Find where the given text appears and provide that cell's center as (x, y) coordinate. 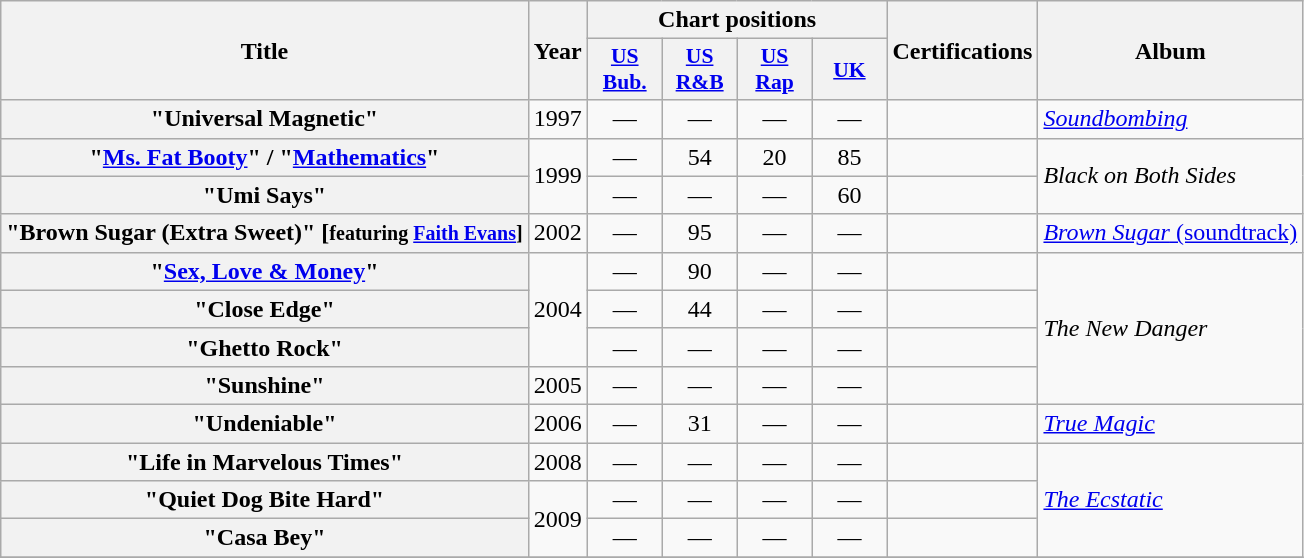
60 (850, 195)
Brown Sugar (soundtrack) (1170, 233)
The Ecstatic (1170, 499)
20 (774, 157)
"Close Edge" (264, 309)
Chart positions (737, 20)
"Universal Magnetic" (264, 119)
Soundbombing (1170, 119)
"Ms. Fat Booty" / "Mathematics" (264, 157)
2005 (558, 385)
Certifications (962, 50)
2002 (558, 233)
85 (850, 157)
US Rap (774, 70)
2009 (558, 519)
Title (264, 50)
"Quiet Dog Bite Hard" (264, 500)
"Umi Says" (264, 195)
1997 (558, 119)
True Magic (1170, 423)
44 (700, 309)
Album (1170, 50)
2008 (558, 461)
31 (700, 423)
"Ghetto Rock" (264, 347)
2004 (558, 309)
"Sex, Love & Money" (264, 271)
54 (700, 157)
US R&B (700, 70)
Black on Both Sides (1170, 176)
"Life in Marvelous Times" (264, 461)
90 (700, 271)
95 (700, 233)
2006 (558, 423)
"Casa Bey" (264, 538)
UK (850, 70)
1999 (558, 176)
The New Danger (1170, 328)
"Undeniable" (264, 423)
"Brown Sugar (Extra Sweet)" [featuring Faith Evans] (264, 233)
Year (558, 50)
USBub. (624, 70)
"Sunshine" (264, 385)
